Pinpoint the cell where the given text exists, returning its (x, y) midpoint coordinate. 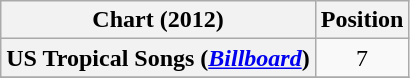
US Tropical Songs (Billboard) (158, 58)
Chart (2012) (158, 20)
7 (362, 58)
Position (362, 20)
